Return (X, Y) of the center of cell containing provided text 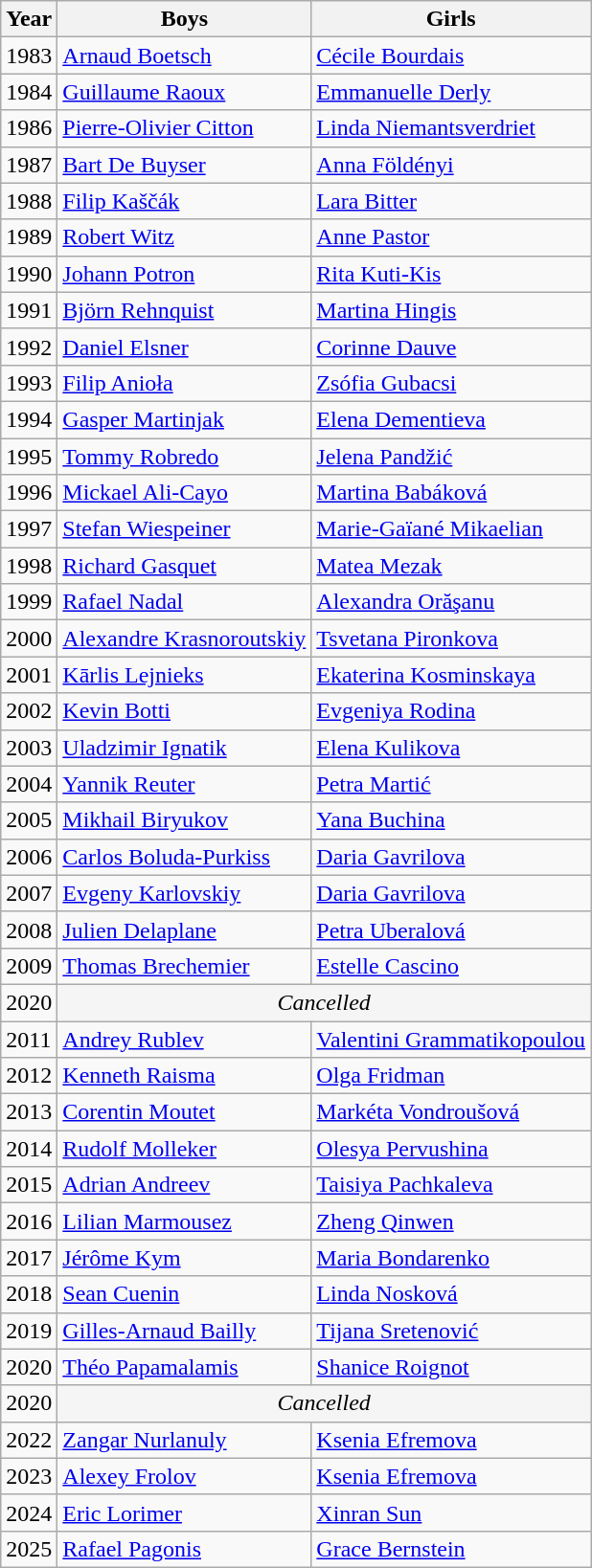
Alexandra Orăşanu (451, 602)
2024 (29, 1512)
2005 (29, 820)
2018 (29, 1294)
Valentini Grammatikopoulou (451, 1039)
1989 (29, 237)
1997 (29, 529)
Filip Anioła (184, 383)
1991 (29, 310)
Tsvetana Pironkova (451, 638)
2001 (29, 675)
Rudolf Molleker (184, 1149)
2006 (29, 857)
2023 (29, 1476)
Uladzimir Ignatik (184, 748)
Bart De Buyser (184, 165)
Markéta Vondroušová (451, 1112)
Estelle Cascino (451, 966)
2002 (29, 711)
1995 (29, 457)
2019 (29, 1331)
Elena Dementieva (451, 419)
Year (29, 19)
Julien Delaplane (184, 930)
Andrey Rublev (184, 1039)
Petra Martić (451, 784)
Tijana Sretenović (451, 1331)
Eric Lorimer (184, 1512)
Yana Buchina (451, 820)
2014 (29, 1149)
1986 (29, 128)
Evgeniya Rodina (451, 711)
2022 (29, 1440)
1993 (29, 383)
2004 (29, 784)
Rafael Pagonis (184, 1549)
Linda Niemantsverdriet (451, 128)
Ekaterina Kosminskaya (451, 675)
Zangar Nurlanuly (184, 1440)
Kenneth Raisma (184, 1076)
Linda Nosková (451, 1294)
Richard Gasquet (184, 566)
Adrian Andreev (184, 1185)
1987 (29, 165)
Yannik Reuter (184, 784)
Robert Witz (184, 237)
Tommy Robredo (184, 457)
2012 (29, 1076)
Carlos Boluda-Purkiss (184, 857)
1983 (29, 56)
Petra Uberalová (451, 930)
Jelena Pandžić (451, 457)
1990 (29, 274)
1992 (29, 347)
Théo Papamalamis (184, 1367)
2017 (29, 1258)
Mickael Ali-Cayo (184, 493)
Lara Bitter (451, 201)
Matea Mezak (451, 566)
Martina Babáková (451, 493)
Cécile Bourdais (451, 56)
Elena Kulikova (451, 748)
Johann Potron (184, 274)
Thomas Brechemier (184, 966)
Marie-Gaïané Mikaelian (451, 529)
Lilian Marmousez (184, 1221)
Pierre-Olivier Citton (184, 128)
Martina Hingis (451, 310)
Rita Kuti-Kis (451, 274)
Stefan Wiespeiner (184, 529)
Mikhail Biryukov (184, 820)
Kevin Botti (184, 711)
Gilles-Arnaud Bailly (184, 1331)
2025 (29, 1549)
Rafael Nadal (184, 602)
Xinran Sun (451, 1512)
Maria Bondarenko (451, 1258)
Daniel Elsner (184, 347)
1984 (29, 92)
Alexey Frolov (184, 1476)
2015 (29, 1185)
2003 (29, 748)
Olesya Pervushina (451, 1149)
Zheng Qinwen (451, 1221)
Taisiya Pachkaleva (451, 1185)
Shanice Roignot (451, 1367)
2013 (29, 1112)
Arnaud Boetsch (184, 56)
Guillaume Raoux (184, 92)
2011 (29, 1039)
1996 (29, 493)
Filip Kaščák (184, 201)
Jérôme Kym (184, 1258)
Anna Földényi (451, 165)
Boys (184, 19)
Björn Rehnquist (184, 310)
1988 (29, 201)
Evgeny Karlovskiy (184, 893)
Zsófia Gubacsi (451, 383)
1998 (29, 566)
Corentin Moutet (184, 1112)
2008 (29, 930)
Grace Bernstein (451, 1549)
2000 (29, 638)
Gasper Martinjak (184, 419)
Kārlis Lejnieks (184, 675)
Corinne Dauve (451, 347)
Sean Cuenin (184, 1294)
Olga Fridman (451, 1076)
Emmanuelle Derly (451, 92)
Alexandre Krasnoroutskiy (184, 638)
Anne Pastor (451, 237)
2009 (29, 966)
2007 (29, 893)
1994 (29, 419)
2016 (29, 1221)
Girls (451, 19)
1999 (29, 602)
